Locate the cell with the specified text and output its [x, y] center coordinate. 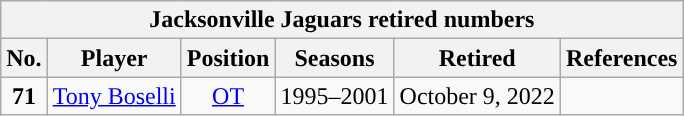
Position [228, 58]
Tony Boselli [114, 96]
1995–2001 [334, 96]
71 [24, 96]
No. [24, 58]
References [622, 58]
Seasons [334, 58]
Player [114, 58]
Retired [477, 58]
OT [228, 96]
October 9, 2022 [477, 96]
Jacksonville Jaguars retired numbers [342, 20]
